Scan for the cell matching the given text and deliver its [X, Y] coordinate at center. 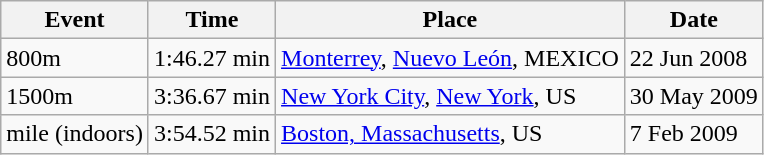
Event [75, 20]
1:46.27 min [212, 58]
30 May 2009 [694, 96]
Place [450, 20]
New York City, New York, US [450, 96]
22 Jun 2008 [694, 58]
1500m [75, 96]
mile (indoors) [75, 134]
Monterrey, Nuevo León, MEXICO [450, 58]
Time [212, 20]
Boston, Massachusetts, US [450, 134]
800m [75, 58]
3:54.52 min [212, 134]
7 Feb 2009 [694, 134]
3:36.67 min [212, 96]
Date [694, 20]
